Output the [X, Y] coordinate of the center of the cell containing the given text.  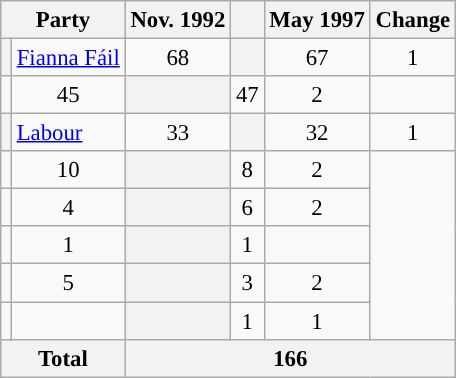
68 [178, 58]
6 [248, 208]
5 [68, 283]
Total [63, 358]
Change [412, 20]
67 [317, 58]
166 [290, 358]
33 [178, 133]
47 [248, 95]
4 [68, 208]
Nov. 1992 [178, 20]
10 [68, 170]
Labour [68, 133]
May 1997 [317, 20]
3 [248, 283]
32 [317, 133]
8 [248, 170]
Fianna Fáil [68, 58]
45 [68, 95]
Party [63, 20]
